Find where the given text appears and provide that cell's center as [X, Y] coordinate. 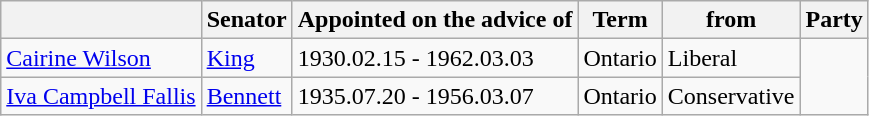
Bennett [246, 96]
from [731, 20]
Cairine Wilson [101, 58]
1930.02.15 - 1962.03.03 [435, 58]
1935.07.20 - 1956.03.07 [435, 96]
Iva Campbell Fallis [101, 96]
Appointed on the advice of [435, 20]
Term [620, 20]
Party [834, 20]
Liberal [731, 58]
King [246, 58]
Senator [246, 20]
Conservative [731, 96]
